From the cell containing the given text, extract its center point as [X, Y] coordinate. 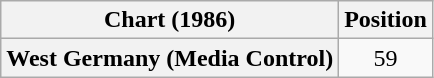
Position [386, 20]
West Germany (Media Control) [170, 58]
Chart (1986) [170, 20]
59 [386, 58]
